Scan for the cell matching the given text and deliver its [x, y] coordinate at center. 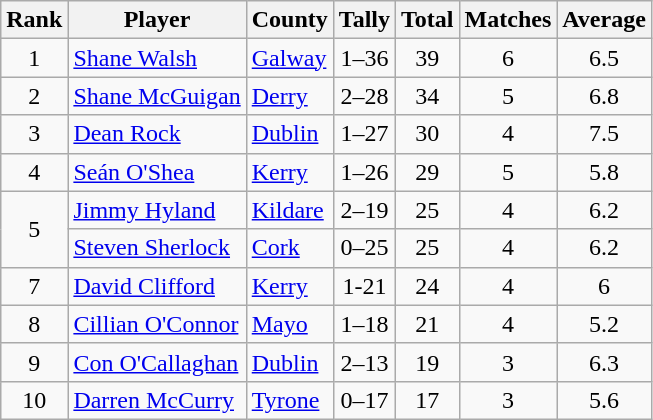
Shane McGuigan [157, 96]
5.8 [604, 172]
39 [428, 58]
Matches [508, 20]
Dean Rock [157, 134]
1–18 [364, 324]
1–26 [364, 172]
Darren McCurry [157, 400]
5.2 [604, 324]
30 [428, 134]
8 [34, 324]
6.3 [604, 362]
Mayo [290, 324]
10 [34, 400]
County [290, 20]
Derry [290, 96]
2–19 [364, 210]
29 [428, 172]
19 [428, 362]
6.5 [604, 58]
1–27 [364, 134]
Cork [290, 248]
Con O'Callaghan [157, 362]
9 [34, 362]
Galway [290, 58]
2–13 [364, 362]
Kildare [290, 210]
Player [157, 20]
Average [604, 20]
1 [34, 58]
0–17 [364, 400]
24 [428, 286]
Jimmy Hyland [157, 210]
21 [428, 324]
17 [428, 400]
Cillian O'Connor [157, 324]
1-21 [364, 286]
6.8 [604, 96]
7 [34, 286]
7.5 [604, 134]
5.6 [604, 400]
Shane Walsh [157, 58]
Steven Sherlock [157, 248]
Rank [34, 20]
David Clifford [157, 286]
Total [428, 20]
2 [34, 96]
Tally [364, 20]
34 [428, 96]
1–36 [364, 58]
Tyrone [290, 400]
2–28 [364, 96]
0–25 [364, 248]
Seán O'Shea [157, 172]
